Capture the cell that displays the provided text and extract its [X, Y] central coordinate. 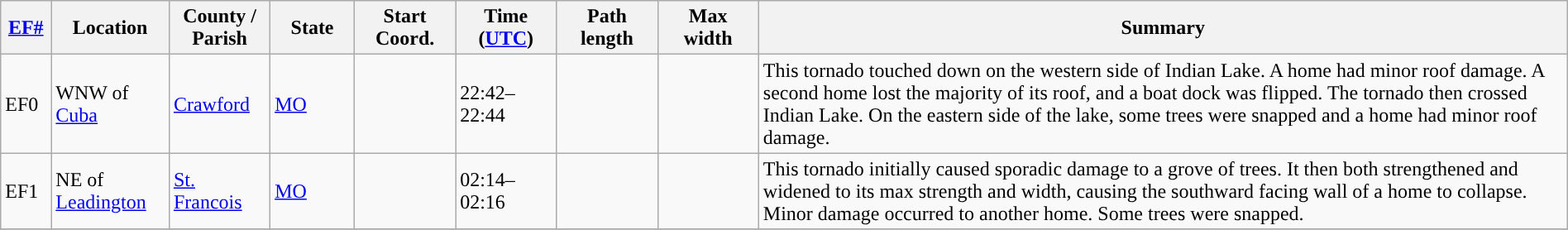
Time (UTC) [506, 28]
EF1 [26, 191]
Path length [607, 28]
Max width [708, 28]
NE of Leadington [111, 191]
Start Coord. [404, 28]
22:42–22:44 [506, 104]
02:14–02:16 [506, 191]
Location [111, 28]
WNW of Cuba [111, 104]
State [313, 28]
St. Francois [219, 191]
Crawford [219, 104]
EF0 [26, 104]
County / Parish [219, 28]
Summary [1163, 28]
EF# [26, 28]
